Return the [X, Y] coordinate for the center point of the cell that contains the specified text.  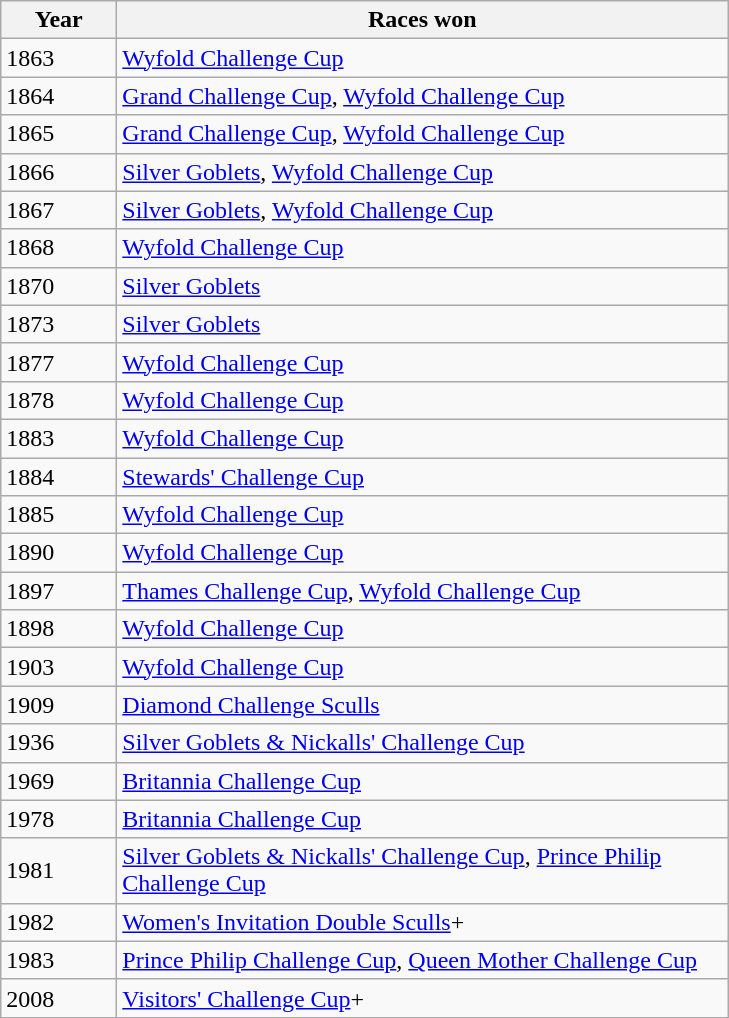
1982 [59, 922]
1877 [59, 362]
1870 [59, 286]
Silver Goblets & Nickalls' Challenge Cup [422, 743]
1868 [59, 248]
1867 [59, 210]
1866 [59, 172]
Races won [422, 20]
1885 [59, 515]
1863 [59, 58]
1903 [59, 667]
1898 [59, 629]
2008 [59, 998]
1878 [59, 400]
1909 [59, 705]
1936 [59, 743]
Women's Invitation Double Sculls+ [422, 922]
Diamond Challenge Sculls [422, 705]
1864 [59, 96]
Prince Philip Challenge Cup, Queen Mother Challenge Cup [422, 960]
1884 [59, 477]
1865 [59, 134]
Year [59, 20]
1897 [59, 591]
Stewards' Challenge Cup [422, 477]
1883 [59, 438]
1978 [59, 819]
1890 [59, 553]
Visitors' Challenge Cup+ [422, 998]
Thames Challenge Cup, Wyfold Challenge Cup [422, 591]
1969 [59, 781]
1983 [59, 960]
1981 [59, 870]
Silver Goblets & Nickalls' Challenge Cup, Prince Philip Challenge Cup [422, 870]
1873 [59, 324]
